Pinpoint the cell where the given text exists, returning its (x, y) midpoint coordinate. 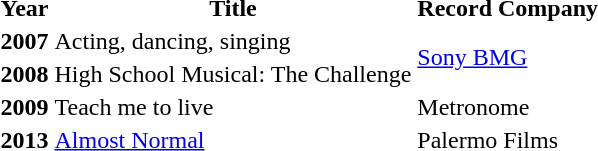
High School Musical: The Challenge (233, 74)
Teach me to live (233, 107)
Acting, dancing, singing (233, 41)
